Capture the cell that displays the provided text and extract its (X, Y) central coordinate. 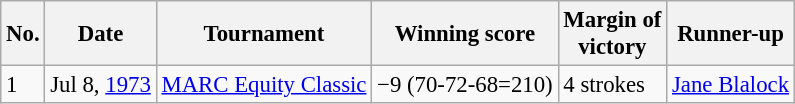
4 strokes (612, 85)
No. (23, 34)
Margin ofvictory (612, 34)
Winning score (465, 34)
Runner-up (731, 34)
Date (100, 34)
Tournament (264, 34)
−9 (70-72-68=210) (465, 85)
1 (23, 85)
Jane Blalock (731, 85)
Jul 8, 1973 (100, 85)
MARC Equity Classic (264, 85)
